Find where the given text appears and provide that cell's center as (x, y) coordinate. 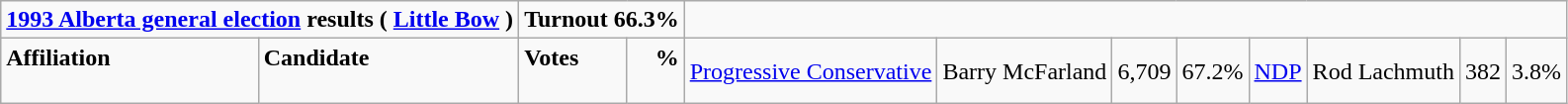
1993 Alberta general election results ( Little Bow ) (260, 20)
Candidate (388, 71)
67.2% (1212, 71)
% (655, 71)
Affiliation (130, 71)
Barry McFarland (1024, 71)
6,709 (1145, 71)
Rod Lachmuth (1383, 71)
Turnout 66.3% (602, 20)
382 (1483, 71)
Votes (573, 71)
NDP (1277, 71)
Progressive Conservative (811, 71)
3.8% (1536, 71)
